Extract the (X, Y) coordinate from the center of the cell holding the provided text.  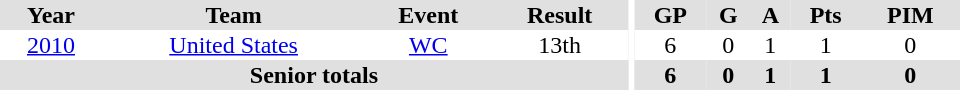
United States (234, 45)
PIM (910, 15)
A (770, 15)
GP (670, 15)
Result (560, 15)
2010 (51, 45)
Senior totals (314, 75)
Event (428, 15)
G (728, 15)
13th (560, 45)
WC (428, 45)
Year (51, 15)
Team (234, 15)
Pts (826, 15)
